Extract the [x, y] coordinate from the center of the cell holding the provided text.  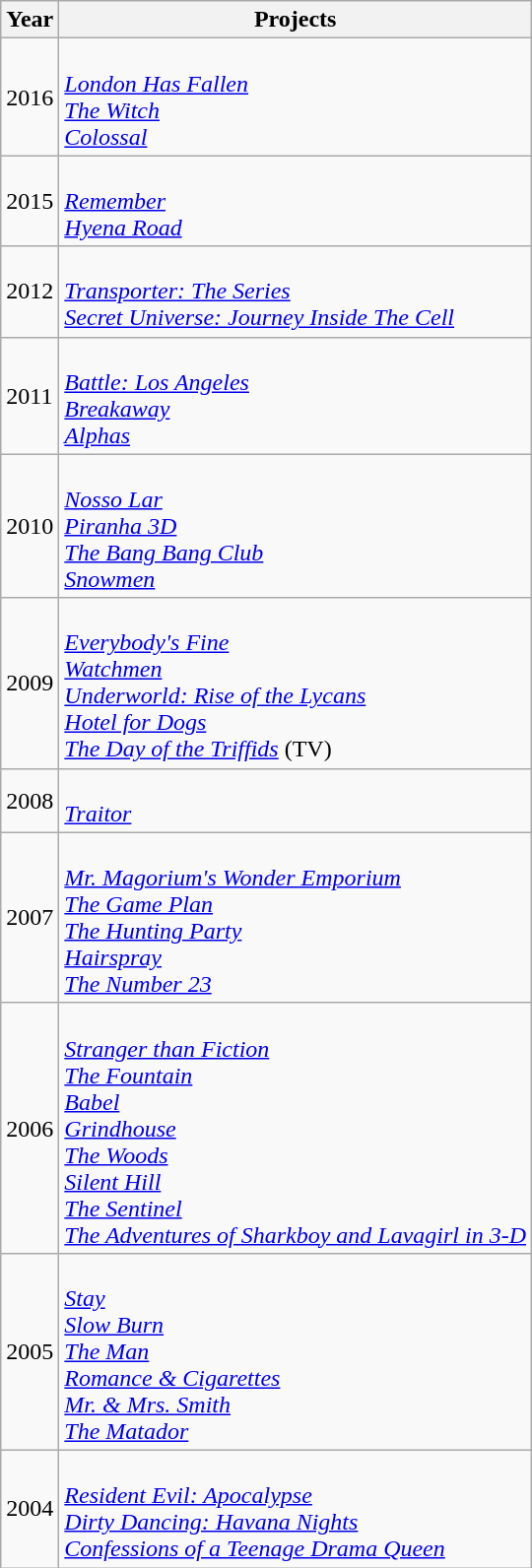
2009 [30, 684]
Transporter: The Series Secret Universe: Journey Inside The Cell [296, 292]
2011 [30, 396]
2010 [30, 526]
Battle: Los Angeles Breakaway Alphas [296, 396]
Mr. Magorium's Wonder Emporium The Game Plan The Hunting Party Hairspray The Number 23 [296, 918]
Traitor [296, 800]
Stranger than Fiction The Fountain Babel Grindhouse The Woods Silent Hill The Sentinel The Adventures of Sharkboy and Lavagirl in 3-D [296, 1128]
Projects [296, 20]
2007 [30, 918]
2012 [30, 292]
Stay Slow Burn The Man Romance & Cigarettes Mr. & Mrs. Smith The Matador [296, 1351]
2016 [30, 97]
2006 [30, 1128]
Remember Hyena Road [296, 201]
2005 [30, 1351]
2004 [30, 1509]
2015 [30, 201]
Nosso Lar Piranha 3D The Bang Bang Club Snowmen [296, 526]
Everybody's Fine Watchmen Underworld: Rise of the Lycans Hotel for Dogs The Day of the Triffids (TV) [296, 684]
London Has Fallen The Witch Colossal [296, 97]
Year [30, 20]
Resident Evil: Apocalypse Dirty Dancing: Havana Nights Confessions of a Teenage Drama Queen [296, 1509]
2008 [30, 800]
